Search for the cell housing the specified text and yield its (X, Y) center coordinate. 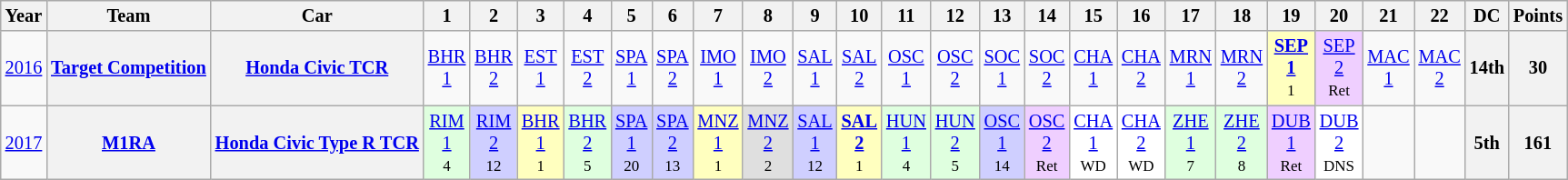
SAL112 (814, 143)
BHR25 (587, 143)
BHR11 (541, 143)
MNZ22 (767, 143)
RIM212 (494, 143)
OSC2 (955, 68)
21 (1388, 15)
DC (1487, 15)
RIM14 (447, 143)
SAL2 (860, 68)
OSC2Ret (1047, 143)
CHA2WD (1142, 143)
13 (1002, 15)
DUB2DNS (1340, 143)
SPA120 (631, 143)
HUN25 (955, 143)
HUN14 (906, 143)
18 (1242, 15)
CHA2 (1142, 68)
EST1 (541, 68)
17 (1191, 15)
2017 (24, 143)
5th (1487, 143)
11 (906, 15)
Year (24, 15)
MRN2 (1242, 68)
Honda Civic TCR (317, 68)
7 (718, 15)
SEP2Ret (1340, 68)
ZHE28 (1242, 143)
SOC1 (1002, 68)
8 (767, 15)
MRN1 (1191, 68)
SPA1 (631, 68)
15 (1093, 15)
Car (317, 15)
3 (541, 15)
5 (631, 15)
SOC2 (1047, 68)
ZHE17 (1191, 143)
4 (587, 15)
M1RA (129, 143)
20 (1340, 15)
BHR1 (447, 68)
IMO2 (767, 68)
14 (1047, 15)
SPA213 (673, 143)
16 (1142, 15)
MNZ11 (718, 143)
6 (673, 15)
BHR2 (494, 68)
14th (1487, 68)
EST2 (587, 68)
CHA1 (1093, 68)
IMO1 (718, 68)
Target Competition (129, 68)
30 (1538, 68)
2016 (24, 68)
OSC114 (1002, 143)
DUB1Ret (1291, 143)
19 (1291, 15)
2 (494, 15)
161 (1538, 143)
22 (1440, 15)
MAC2 (1440, 68)
9 (814, 15)
Points (1538, 15)
OSC1 (906, 68)
Honda Civic Type R TCR (317, 143)
10 (860, 15)
1 (447, 15)
12 (955, 15)
SPA2 (673, 68)
CHA1WD (1093, 143)
Team (129, 15)
MAC1 (1388, 68)
SEP11 (1291, 68)
SAL1 (814, 68)
SAL21 (860, 143)
